Return (x, y) of the center of cell containing provided text 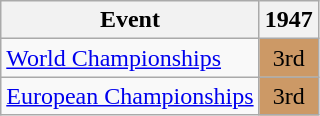
World Championships (130, 58)
Event (130, 20)
1947 (288, 20)
European Championships (130, 96)
